Search for the cell housing the specified text and yield its [x, y] center coordinate. 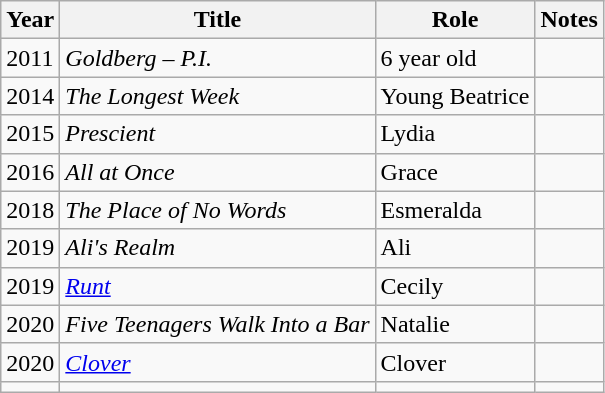
All at Once [218, 172]
2016 [30, 172]
Notes [569, 20]
The Longest Week [218, 96]
Year [30, 20]
Title [218, 20]
Runt [218, 286]
Goldberg – P.I. [218, 58]
Cecily [455, 286]
2015 [30, 134]
Five Teenagers Walk Into a Bar [218, 324]
Prescient [218, 134]
2011 [30, 58]
Natalie [455, 324]
2014 [30, 96]
Young Beatrice [455, 96]
6 year old [455, 58]
The Place of No Words [218, 210]
Grace [455, 172]
Ali's Realm [218, 248]
Lydia [455, 134]
2018 [30, 210]
Ali [455, 248]
Esmeralda [455, 210]
Role [455, 20]
